From the cell containing the given text, extract its center point as (x, y) coordinate. 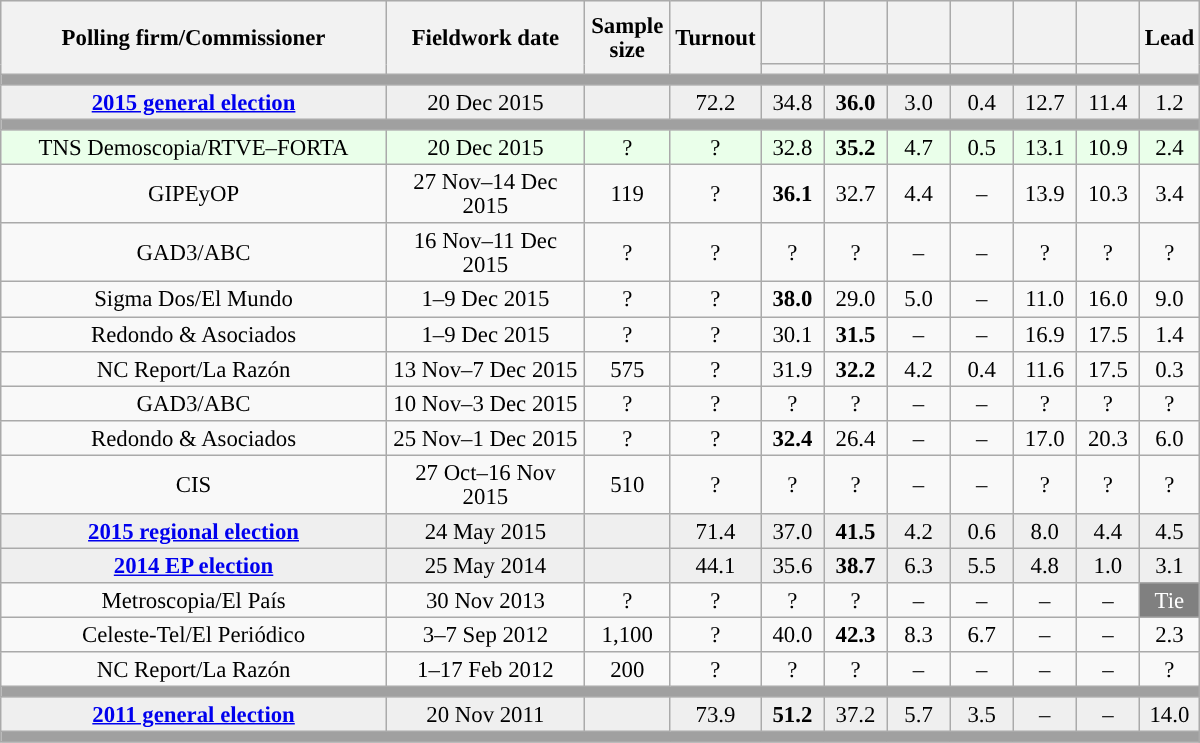
2015 regional election (194, 532)
27 Nov–14 Dec 2015 (485, 194)
27 Oct–16 Nov 2015 (485, 484)
25 May 2014 (485, 566)
10 Nov–3 Dec 2015 (485, 404)
Fieldwork date (485, 38)
40.0 (792, 634)
3–7 Sep 2012 (485, 634)
51.2 (792, 714)
11.6 (1044, 368)
35.6 (792, 566)
8.3 (918, 634)
5.0 (918, 300)
11.4 (1108, 102)
2011 general election (194, 714)
25 Nov–1 Dec 2015 (485, 438)
575 (627, 368)
3.0 (918, 102)
Tie (1169, 600)
3.5 (982, 714)
13.1 (1044, 148)
6.3 (918, 566)
14.0 (1169, 714)
20 Nov 2011 (485, 714)
20.3 (1108, 438)
CIS (194, 484)
38.0 (792, 300)
0.5 (982, 148)
1.2 (1169, 102)
Lead (1169, 38)
72.2 (716, 102)
GIPEyOP (194, 194)
6.0 (1169, 438)
42.3 (856, 634)
200 (627, 670)
71.4 (716, 532)
5.7 (918, 714)
Sigma Dos/El Mundo (194, 300)
4.5 (1169, 532)
5.5 (982, 566)
13 Nov–7 Dec 2015 (485, 368)
44.1 (716, 566)
38.7 (856, 566)
0.6 (982, 532)
35.2 (856, 148)
Polling firm/Commissioner (194, 38)
16.9 (1044, 334)
4.8 (1044, 566)
1–17 Feb 2012 (485, 670)
12.7 (1044, 102)
2014 EP election (194, 566)
10.9 (1108, 148)
119 (627, 194)
17.0 (1044, 438)
4.7 (918, 148)
26.4 (856, 438)
31.9 (792, 368)
32.7 (856, 194)
16 Nov–11 Dec 2015 (485, 254)
11.0 (1044, 300)
Turnout (716, 38)
36.0 (856, 102)
6.7 (982, 634)
1,100 (627, 634)
1.0 (1108, 566)
2.3 (1169, 634)
Celeste-Tel/El Periódico (194, 634)
10.3 (1108, 194)
Sample size (627, 38)
30 Nov 2013 (485, 600)
31.5 (856, 334)
24 May 2015 (485, 532)
37.2 (856, 714)
34.8 (792, 102)
Metroscopia/El País (194, 600)
73.9 (716, 714)
510 (627, 484)
1.4 (1169, 334)
3.4 (1169, 194)
30.1 (792, 334)
8.0 (1044, 532)
32.8 (792, 148)
0.3 (1169, 368)
2.4 (1169, 148)
41.5 (856, 532)
2015 general election (194, 102)
36.1 (792, 194)
32.4 (792, 438)
3.1 (1169, 566)
16.0 (1108, 300)
32.2 (856, 368)
13.9 (1044, 194)
TNS Demoscopia/RTVE–FORTA (194, 148)
29.0 (856, 300)
37.0 (792, 532)
9.0 (1169, 300)
